Scan for the cell matching the given text and deliver its [X, Y] coordinate at center. 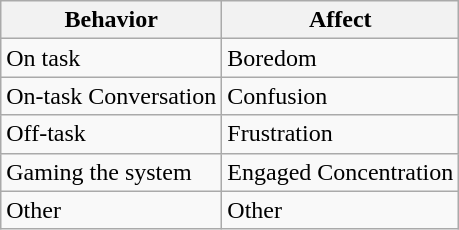
On-task Conversation [112, 96]
Engaged Concentration [340, 172]
Frustration [340, 134]
Behavior [112, 20]
Affect [340, 20]
On task [112, 58]
Off-task [112, 134]
Confusion [340, 96]
Gaming the system [112, 172]
Boredom [340, 58]
